From the cell containing the given text, extract its center point as (X, Y) coordinate. 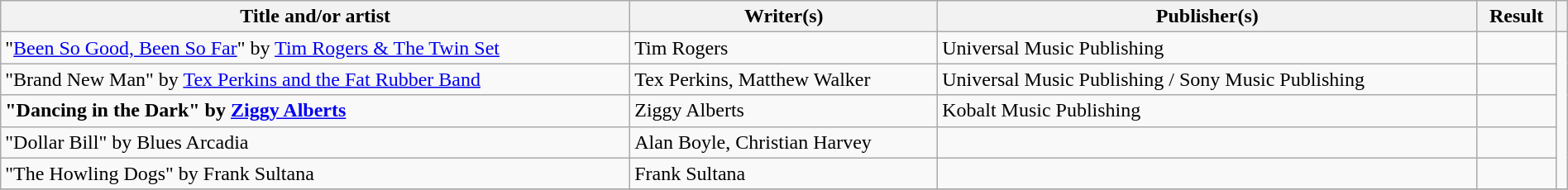
Kobalt Music Publishing (1207, 111)
Frank Sultana (784, 173)
Writer(s) (784, 17)
"The Howling Dogs" by Frank Sultana (316, 173)
Universal Music Publishing (1207, 48)
"Dollar Bill" by Blues Arcadia (316, 142)
Alan Boyle, Christian Harvey (784, 142)
"Dancing in the Dark" by Ziggy Alberts (316, 111)
Title and/or artist (316, 17)
"Brand New Man" by Tex Perkins and the Fat Rubber Band (316, 79)
Tex Perkins, Matthew Walker (784, 79)
Universal Music Publishing / Sony Music Publishing (1207, 79)
"Been So Good, Been So Far" by Tim Rogers & The Twin Set (316, 48)
Ziggy Alberts (784, 111)
Result (1517, 17)
Tim Rogers (784, 48)
Publisher(s) (1207, 17)
